Provide the (X, Y) coordinate of the cell's center where the given text is located.  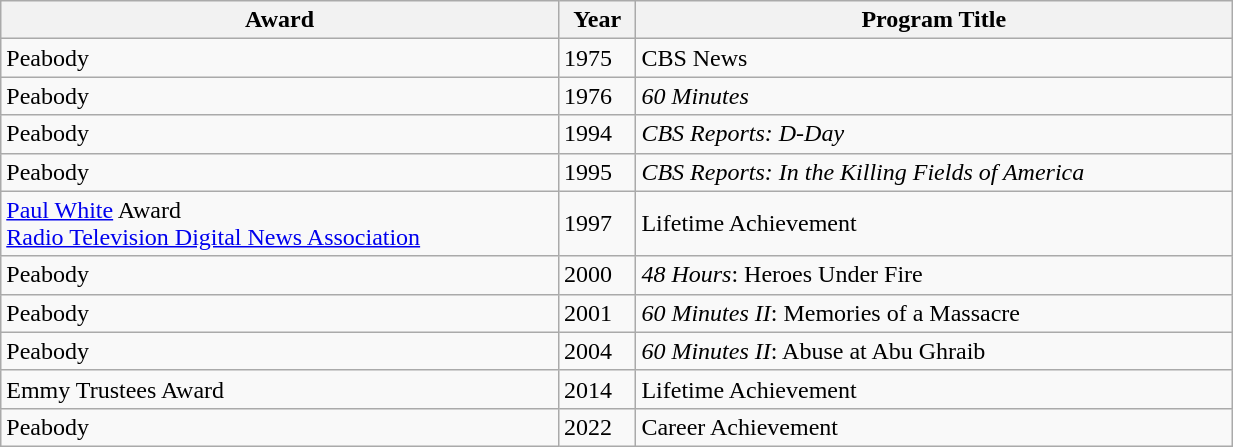
Award (280, 20)
1995 (597, 172)
Paul White AwardRadio Television Digital News Association (280, 224)
Program Title (934, 20)
60 Minutes (934, 96)
1997 (597, 224)
CBS News (934, 58)
2000 (597, 275)
2004 (597, 351)
60 Minutes II: Abuse at Abu Ghraib (934, 351)
Career Achievement (934, 427)
CBS Reports: D-Day (934, 134)
1994 (597, 134)
1975 (597, 58)
2014 (597, 389)
2001 (597, 313)
60 Minutes II: Memories of a Massacre (934, 313)
1976 (597, 96)
2022 (597, 427)
CBS Reports: In the Killing Fields of America (934, 172)
48 Hours: Heroes Under Fire (934, 275)
Emmy Trustees Award (280, 389)
Year (597, 20)
